Locate the cell with the specified text and output its (x, y) center coordinate. 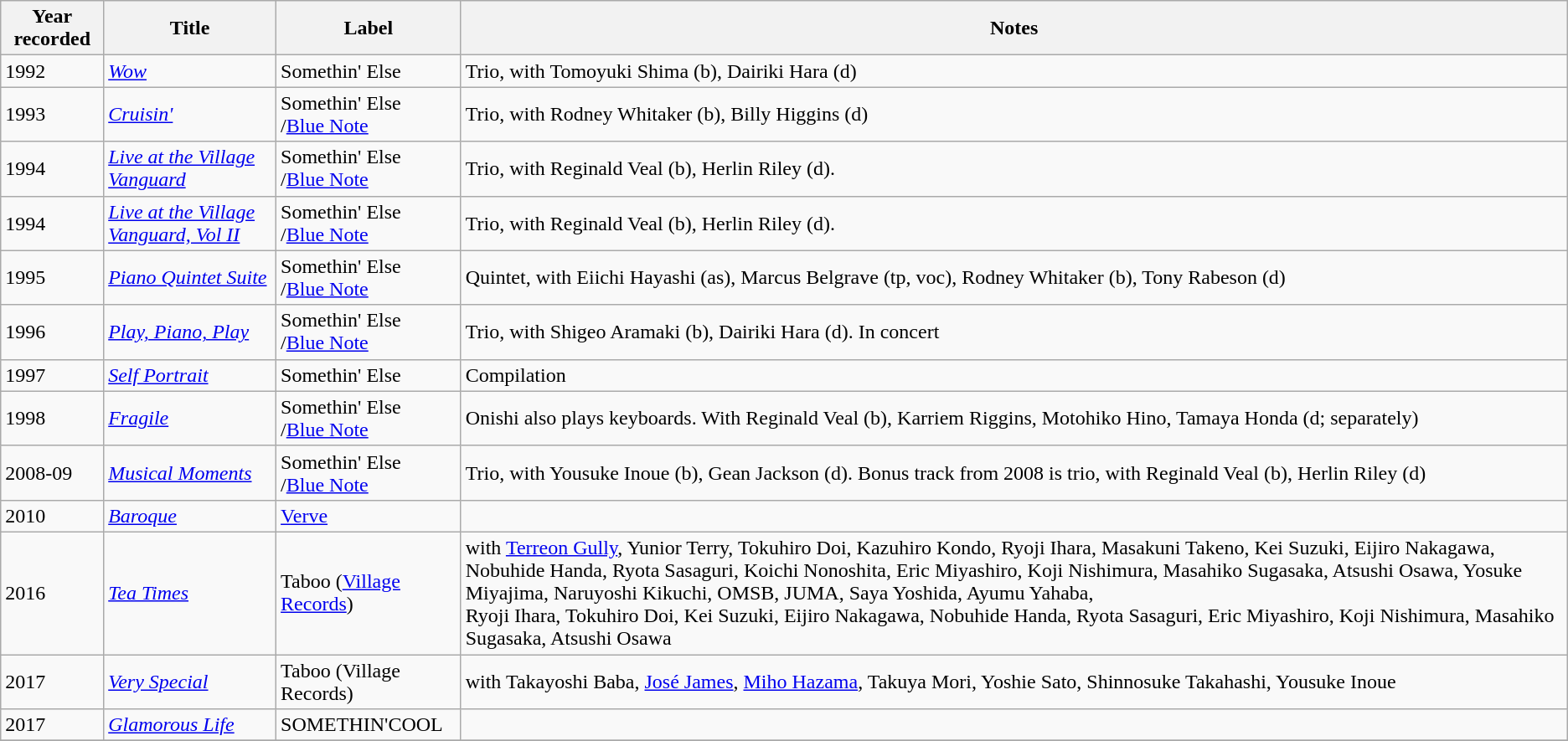
Baroque (190, 516)
Trio, with Rodney Whitaker (b), Billy Higgins (d) (1014, 114)
Label (369, 28)
Year recorded (52, 28)
Live at the Village Vanguard (190, 169)
Play, Piano, Play (190, 332)
2016 (52, 593)
1998 (52, 419)
Very Special (190, 682)
Self Portrait (190, 375)
with Takayoshi Baba, José James, Miho Hazama, Takuya Mori, Yoshie Sato, Shinnosuke Takahashi, Yousuke Inoue (1014, 682)
SOMETHIN'COOL (369, 725)
Onishi also plays keyboards. With Reginald Veal (b), Karriem Riggins, Motohiko Hino, Tamaya Honda (d; separately) (1014, 419)
Tea Times (190, 593)
Live at the Village Vanguard, Vol II (190, 223)
Compilation (1014, 375)
Wow (190, 71)
Musical Moments (190, 472)
Trio, with Shigeo Aramaki (b), Dairiki Hara (d). In concert (1014, 332)
Title (190, 28)
1997 (52, 375)
1992 (52, 71)
Trio, with Yousuke Inoue (b), Gean Jackson (d). Bonus track from 2008 is trio, with Reginald Veal (b), Herlin Riley (d) (1014, 472)
Notes (1014, 28)
1995 (52, 278)
2008-09 (52, 472)
Somethin' Else /Blue Note (369, 114)
2010 (52, 516)
Trio, with Tomoyuki Shima (b), Dairiki Hara (d) (1014, 71)
1996 (52, 332)
Quintet, with Eiichi Hayashi (as), Marcus Belgrave (tp, voc), Rodney Whitaker (b), Tony Rabeson (d) (1014, 278)
Piano Quintet Suite (190, 278)
Verve (369, 516)
Cruisin' (190, 114)
Fragile (190, 419)
1993 (52, 114)
Glamorous Life (190, 725)
